Scan for the cell matching the given text and deliver its [X, Y] coordinate at center. 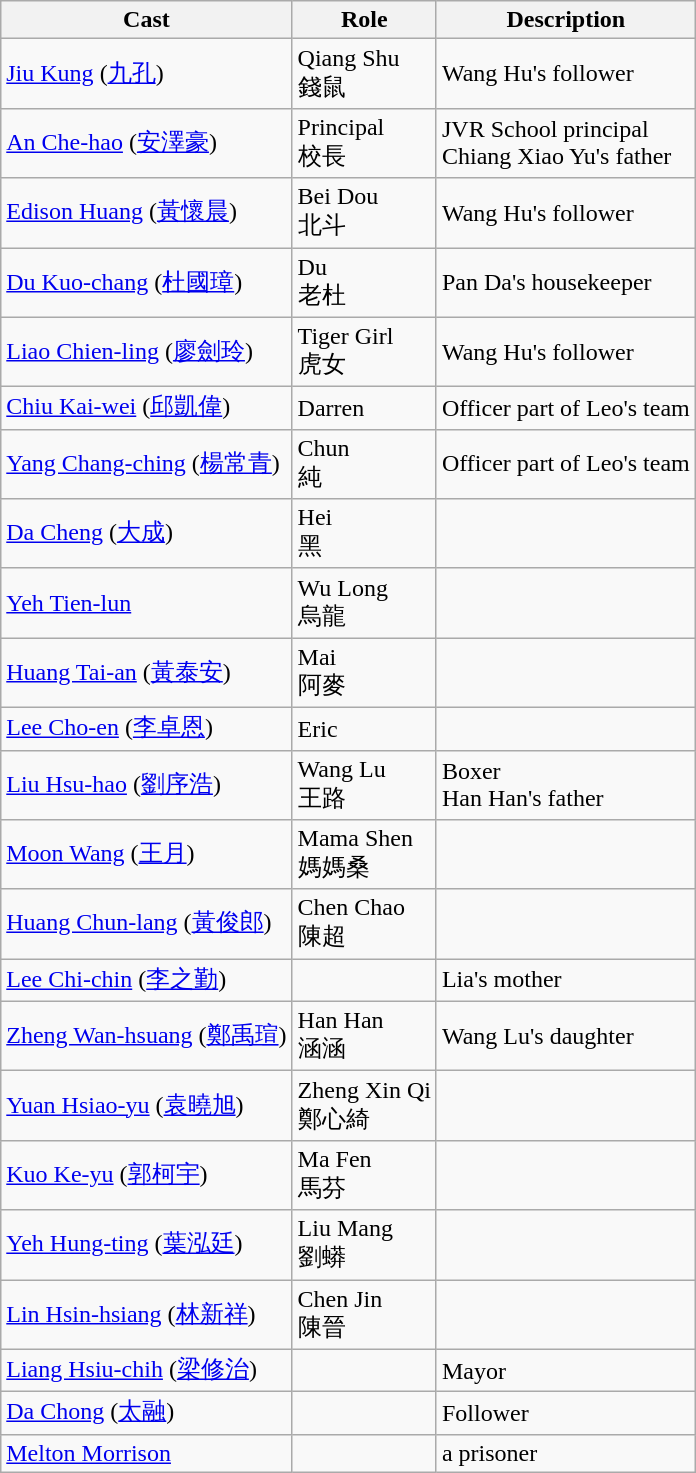
Du老杜 [364, 283]
Chen Chao陳超 [364, 924]
Mayor [566, 1370]
Da Cheng (大成) [146, 534]
Pan Da's housekeeper [566, 283]
Huang Chun-lang (黃俊郎) [146, 924]
Liao Chien-ling (廖劍玲) [146, 352]
Role [364, 20]
Eric [364, 728]
Mama Shen媽媽桑 [364, 855]
Mai阿麥 [364, 673]
Wu Long烏龍 [364, 603]
Wang Lu王路 [364, 785]
Lia's mother [566, 980]
Yeh Tien-lun [146, 603]
Melton Morrison [146, 1453]
Cast [146, 20]
Qiang Shu錢鼠 [364, 74]
Edison Huang (黃懷晨) [146, 213]
JVR School principalChiang Xiao Yu's father [566, 143]
Ma Fen馬芬 [364, 1175]
Wang Lu's daughter [566, 1036]
Yuan Hsiao-yu (袁曉旭) [146, 1106]
Zheng Wan-hsuang (鄭禹瑄) [146, 1036]
Liang Hsiu-chih (梁修治) [146, 1370]
Lee Chi-chin (李之勤) [146, 980]
Zheng Xin Qi鄭心綺 [364, 1106]
Kuo Ke-yu (郭柯宇) [146, 1175]
An Che-hao (安澤豪) [146, 143]
a prisoner [566, 1453]
Bei Dou北斗 [364, 213]
BoxerHan Han's father [566, 785]
Liu Mang劉蟒 [364, 1245]
Du Kuo-chang (杜國璋) [146, 283]
Darren [364, 408]
Moon Wang (王月) [146, 855]
Han Han涵涵 [364, 1036]
Da Chong (太融) [146, 1414]
Tiger Girl虎女 [364, 352]
Follower [566, 1414]
Chun純 [364, 464]
Hei黑 [364, 534]
Lee Cho-en (李卓恩) [146, 728]
Jiu Kung (九孔) [146, 74]
Huang Tai-an (黃泰安) [146, 673]
Description [566, 20]
Yang Chang-ching (楊常青) [146, 464]
Liu Hsu-hao (劉序浩) [146, 785]
Chen Jin陳晉 [364, 1315]
Chiu Kai-wei (邱凱偉) [146, 408]
Principal校長 [364, 143]
Lin Hsin-hsiang (林新祥) [146, 1315]
Yeh Hung-ting (葉泓廷) [146, 1245]
